Return the [X, Y] coordinate for the center point of the cell that contains the specified text.  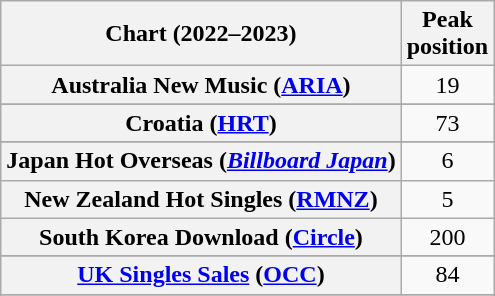
200 [447, 237]
Peakposition [447, 34]
19 [447, 85]
Chart (2022–2023) [201, 34]
New Zealand Hot Singles (RMNZ) [201, 199]
84 [447, 275]
6 [447, 161]
Croatia (HRT) [201, 123]
South Korea Download (Circle) [201, 237]
Japan Hot Overseas (Billboard Japan) [201, 161]
73 [447, 123]
Australia New Music (ARIA) [201, 85]
UK Singles Sales (OCC) [201, 275]
5 [447, 199]
